For the text-containing cell, return its midpoint in [X, Y] coordinate format. 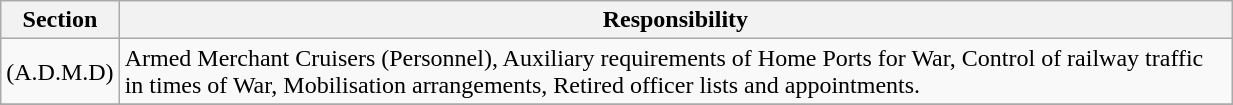
Section [60, 20]
(A.D.M.D) [60, 72]
Responsibility [676, 20]
